Return [x, y] of the center of cell containing provided text 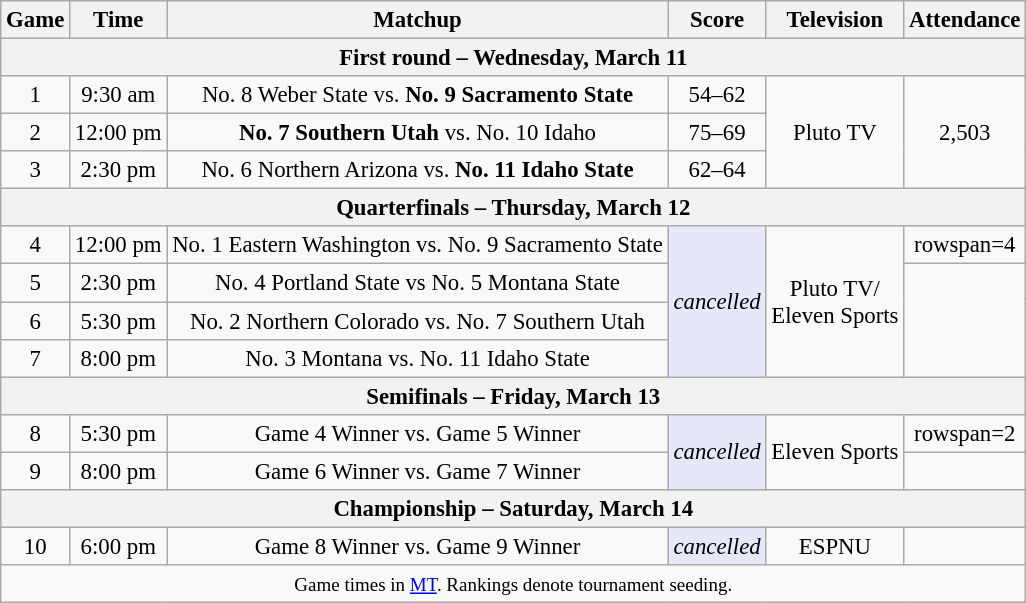
Game times in MT. Rankings denote tournament seeding. [514, 584]
10 [36, 546]
8 [36, 433]
Time [118, 20]
Game 6 Winner vs. Game 7 Winner [418, 471]
No. 2 Northern Colorado vs. No. 7 Southern Utah [418, 321]
Pluto TV/Eleven Sports [835, 301]
54–62 [717, 95]
2 [36, 133]
First round – Wednesday, March 11 [514, 58]
Television [835, 20]
6 [36, 321]
No. 7 Southern Utah vs. No. 10 Idaho [418, 133]
62–64 [717, 170]
No. 8 Weber State vs. No. 9 Sacramento State [418, 95]
rowspan=4 [965, 245]
Score [717, 20]
9 [36, 471]
2,503 [965, 132]
3 [36, 170]
Game 8 Winner vs. Game 9 Winner [418, 546]
4 [36, 245]
No. 1 Eastern Washington vs. No. 9 Sacramento State [418, 245]
Matchup [418, 20]
Semifinals – Friday, March 13 [514, 396]
Eleven Sports [835, 452]
1 [36, 95]
No. 6 Northern Arizona vs. No. 11 Idaho State [418, 170]
7 [36, 358]
No. 4 Portland State vs No. 5 Montana State [418, 283]
Game 4 Winner vs. Game 5 Winner [418, 433]
5 [36, 283]
Championship – Saturday, March 14 [514, 509]
9:30 am [118, 95]
ESPNU [835, 546]
Game [36, 20]
Attendance [965, 20]
rowspan=2 [965, 433]
6:00 pm [118, 546]
75–69 [717, 133]
No. 3 Montana vs. No. 11 Idaho State [418, 358]
Quarterfinals – Thursday, March 12 [514, 208]
Pluto TV [835, 132]
